From the cell containing the given text, extract its center point as (X, Y) coordinate. 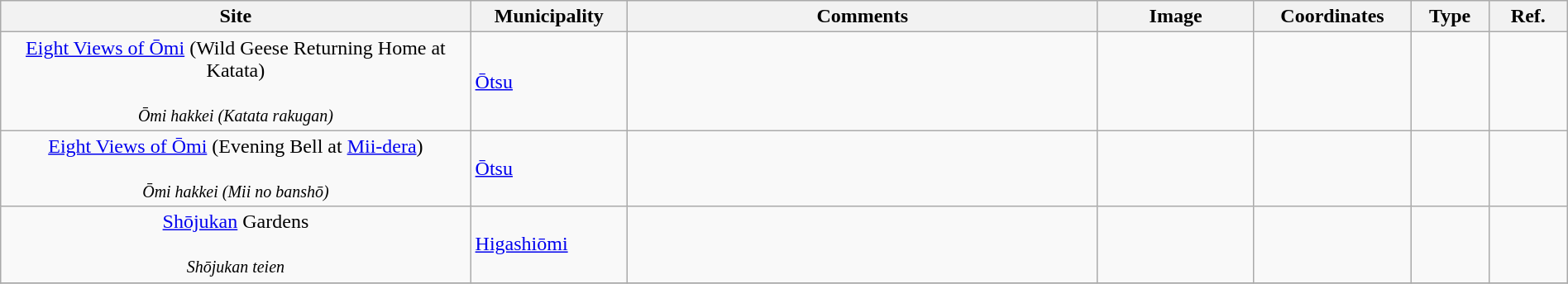
Site (236, 17)
Eight Views of Ōmi (Wild Geese Returning Home at Katata)Ōmi hakkei (Katata rakugan) (236, 81)
Higashiōmi (549, 244)
Type (1451, 17)
Municipality (549, 17)
Eight Views of Ōmi (Evening Bell at Mii-dera)Ōmi hakkei (Mii no banshō) (236, 168)
Shōjukan GardensShōjukan teien (236, 244)
Coordinates (1331, 17)
Comments (863, 17)
Ref. (1528, 17)
Image (1176, 17)
